Extract the (x, y) coordinate from the center of the cell holding the provided text.  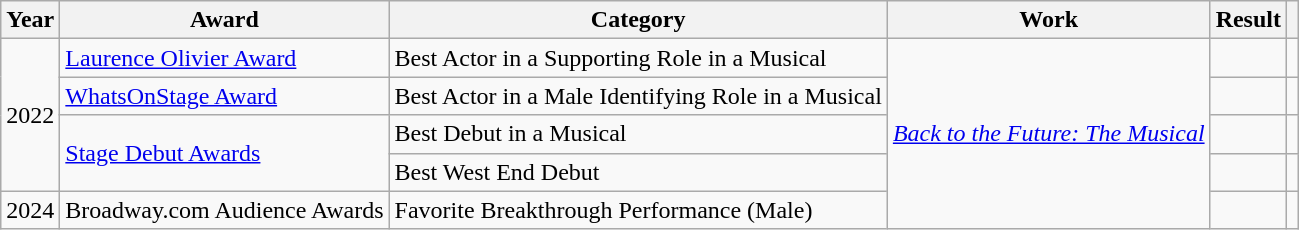
2024 (30, 210)
Broadway.com Audience Awards (224, 210)
Best Actor in a Male Identifying Role in a Musical (638, 96)
Year (30, 20)
Work (1048, 20)
Best Actor in a Supporting Role in a Musical (638, 58)
WhatsOnStage Award (224, 96)
Award (224, 20)
Best West End Debut (638, 172)
2022 (30, 115)
Favorite Breakthrough Performance (Male) (638, 210)
Result (1248, 20)
Best Debut in a Musical (638, 134)
Category (638, 20)
Stage Debut Awards (224, 153)
Laurence Olivier Award (224, 58)
Back to the Future: The Musical (1048, 134)
